Search for the cell housing the specified text and yield its [X, Y] center coordinate. 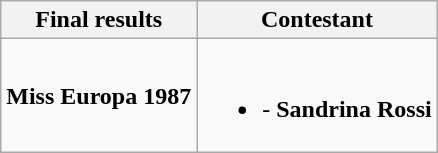
- Sandrina Rossi [317, 96]
Final results [99, 20]
Contestant [317, 20]
Miss Europa 1987 [99, 96]
